Detect which cell encompasses the target text, then output its [X, Y] center coordinate. 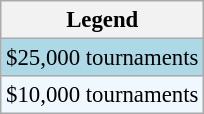
$25,000 tournaments [102, 58]
$10,000 tournaments [102, 95]
Legend [102, 20]
